Detect which cell encompasses the target text, then output its (x, y) center coordinate. 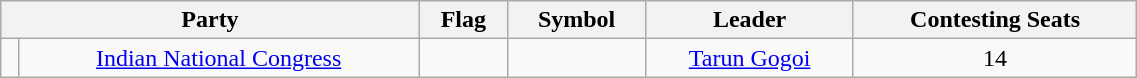
Indian National Congress (218, 58)
14 (994, 58)
Leader (750, 20)
Contesting Seats (994, 20)
Party (210, 20)
Flag (463, 20)
Tarun Gogoi (750, 58)
Symbol (576, 20)
